Extract the (X, Y) coordinate from the center of the cell holding the provided text.  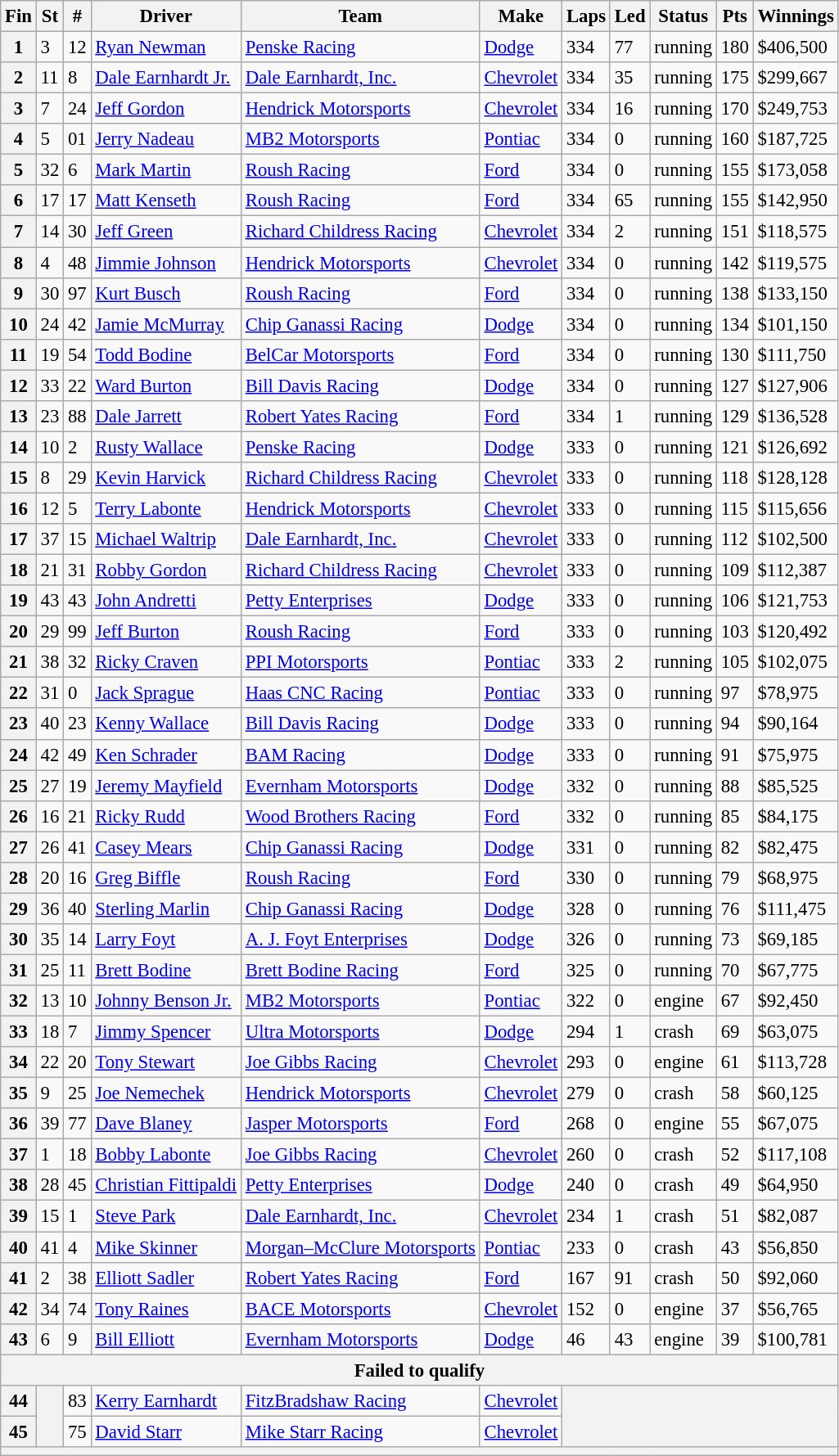
# (77, 16)
$102,500 (796, 539)
115 (735, 508)
74 (77, 1309)
$90,164 (796, 724)
Ricky Craven (165, 662)
$85,525 (796, 786)
54 (77, 354)
328 (586, 908)
325 (586, 970)
$113,728 (796, 1062)
Jerry Nadeau (165, 139)
61 (735, 1062)
138 (735, 293)
240 (586, 1186)
152 (586, 1309)
79 (735, 878)
$78,975 (796, 693)
67 (735, 1001)
322 (586, 1001)
Dale Earnhardt Jr. (165, 78)
$187,725 (796, 139)
Make (521, 16)
$173,058 (796, 170)
$118,575 (796, 232)
Brett Bodine (165, 970)
FitzBradshaw Racing (360, 1401)
Johnny Benson Jr. (165, 1001)
$120,492 (796, 632)
Winnings (796, 16)
Mike Skinner (165, 1247)
BelCar Motorsports (360, 354)
$75,975 (796, 755)
50 (735, 1278)
170 (735, 109)
331 (586, 847)
Elliott Sadler (165, 1278)
134 (735, 324)
Haas CNC Racing (360, 693)
58 (735, 1093)
$249,753 (796, 109)
Casey Mears (165, 847)
Failed to qualify (419, 1370)
$111,750 (796, 354)
160 (735, 139)
$63,075 (796, 1032)
94 (735, 724)
99 (77, 632)
105 (735, 662)
$64,950 (796, 1186)
65 (630, 201)
Ricky Rudd (165, 816)
$121,753 (796, 601)
Jimmie Johnson (165, 263)
Christian Fittipaldi (165, 1186)
151 (735, 232)
Robby Gordon (165, 570)
Sterling Marlin (165, 908)
$126,692 (796, 447)
Steve Park (165, 1216)
Joe Nemechek (165, 1093)
Jamie McMurray (165, 324)
75 (77, 1431)
Team (360, 16)
$56,765 (796, 1309)
PPI Motorsports (360, 662)
$111,475 (796, 908)
Ken Schrader (165, 755)
$102,075 (796, 662)
Dale Jarrett (165, 417)
St (49, 16)
51 (735, 1216)
$92,450 (796, 1001)
Pts (735, 16)
46 (586, 1339)
85 (735, 816)
Dave Blaney (165, 1124)
Fin (19, 16)
82 (735, 847)
294 (586, 1032)
129 (735, 417)
Greg Biffle (165, 878)
Matt Kenseth (165, 201)
76 (735, 908)
$67,775 (796, 970)
Kevin Harvick (165, 478)
$128,128 (796, 478)
Jack Sprague (165, 693)
83 (77, 1401)
Jeff Green (165, 232)
Bobby Labonte (165, 1155)
Status (683, 16)
Rusty Wallace (165, 447)
109 (735, 570)
$82,087 (796, 1216)
Todd Bodine (165, 354)
$56,850 (796, 1247)
$127,906 (796, 385)
Ryan Newman (165, 47)
John Andretti (165, 601)
Michael Waltrip (165, 539)
BACE Motorsports (360, 1309)
01 (77, 139)
Mike Starr Racing (360, 1431)
Led (630, 16)
Morgan–McClure Motorsports (360, 1247)
69 (735, 1032)
103 (735, 632)
118 (735, 478)
Tony Raines (165, 1309)
330 (586, 878)
Kenny Wallace (165, 724)
$117,108 (796, 1155)
$142,950 (796, 201)
Driver (165, 16)
180 (735, 47)
$84,175 (796, 816)
$92,060 (796, 1278)
260 (586, 1155)
73 (735, 940)
$136,528 (796, 417)
234 (586, 1216)
233 (586, 1247)
48 (77, 263)
175 (735, 78)
Terry Labonte (165, 508)
Mark Martin (165, 170)
$133,150 (796, 293)
$101,150 (796, 324)
Kerry Earnhardt (165, 1401)
$69,185 (796, 940)
293 (586, 1062)
Jeff Gordon (165, 109)
326 (586, 940)
$119,575 (796, 263)
Larry Foyt (165, 940)
Tony Stewart (165, 1062)
279 (586, 1093)
Jasper Motorsports (360, 1124)
$299,667 (796, 78)
$68,975 (796, 878)
$82,475 (796, 847)
A. J. Foyt Enterprises (360, 940)
Kurt Busch (165, 293)
Brett Bodine Racing (360, 970)
52 (735, 1155)
Jeff Burton (165, 632)
$60,125 (796, 1093)
Ward Burton (165, 385)
$112,387 (796, 570)
David Starr (165, 1431)
70 (735, 970)
268 (586, 1124)
$406,500 (796, 47)
44 (19, 1401)
Ultra Motorsports (360, 1032)
121 (735, 447)
$67,075 (796, 1124)
112 (735, 539)
Laps (586, 16)
Jeremy Mayfield (165, 786)
142 (735, 263)
Wood Brothers Racing (360, 816)
BAM Racing (360, 755)
55 (735, 1124)
$115,656 (796, 508)
$100,781 (796, 1339)
106 (735, 601)
167 (586, 1278)
Jimmy Spencer (165, 1032)
Bill Elliott (165, 1339)
127 (735, 385)
130 (735, 354)
